Provide the (x, y) coordinate of the cell's center where the given text is located.  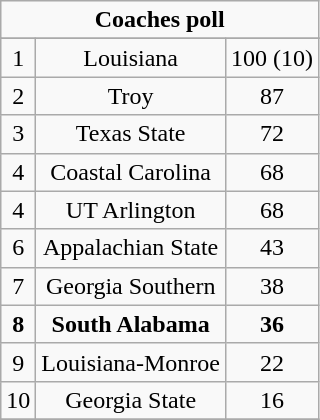
Georgia State (131, 400)
36 (272, 324)
10 (18, 400)
UT Arlington (131, 210)
Louisiana-Monroe (131, 362)
1 (18, 58)
Troy (131, 96)
87 (272, 96)
38 (272, 286)
Texas State (131, 134)
72 (272, 134)
8 (18, 324)
Louisiana (131, 58)
16 (272, 400)
Coaches poll (160, 20)
100 (10) (272, 58)
Appalachian State (131, 248)
Coastal Carolina (131, 172)
6 (18, 248)
9 (18, 362)
3 (18, 134)
22 (272, 362)
Georgia Southern (131, 286)
2 (18, 96)
South Alabama (131, 324)
7 (18, 286)
43 (272, 248)
